Scan for the cell matching the given text and deliver its [X, Y] coordinate at center. 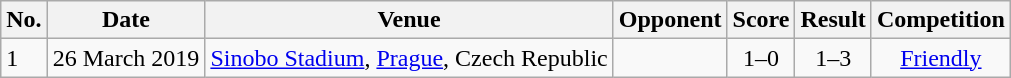
1–3 [833, 58]
No. [24, 20]
26 March 2019 [126, 58]
Friendly [940, 58]
1 [24, 58]
Opponent [670, 20]
Competition [940, 20]
Result [833, 20]
1–0 [761, 58]
Venue [409, 20]
Sinobo Stadium, Prague, Czech Republic [409, 58]
Date [126, 20]
Score [761, 20]
